Provide the (X, Y) coordinate of the cell's center where the given text is located.  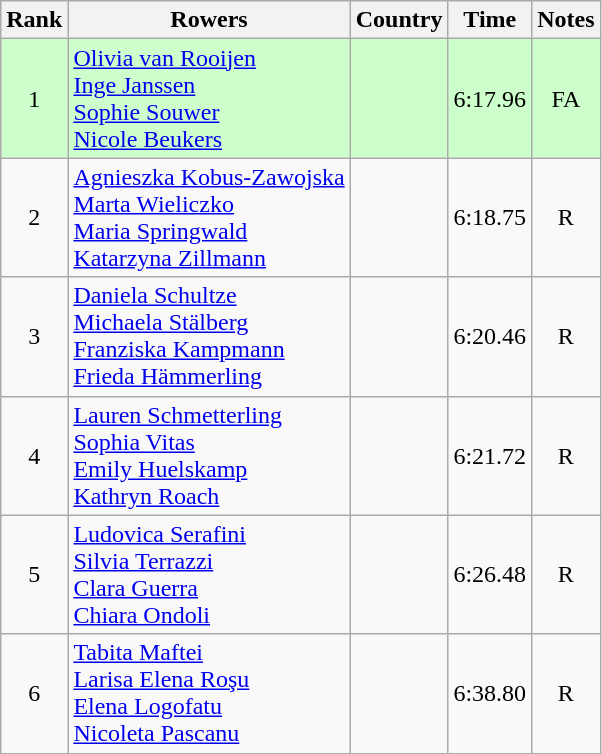
Country (399, 20)
Rowers (209, 20)
Time (490, 20)
6:21.72 (490, 456)
6:26.48 (490, 574)
Notes (566, 20)
Olivia van RooijenInge JanssenSophie SouwerNicole Beukers (209, 98)
Ludovica SerafiniSilvia TerrazziClara GuerraChiara Ondoli (209, 574)
6:20.46 (490, 336)
Tabita MafteiLarisa Elena RoşuElena LogofatuNicoleta Pascanu (209, 694)
4 (34, 456)
6:17.96 (490, 98)
FA (566, 98)
6 (34, 694)
Lauren SchmetterlingSophia VitasEmily HuelskampKathryn Roach (209, 456)
Daniela SchultzeMichaela StälbergFranziska KampmannFrieda Hämmerling (209, 336)
1 (34, 98)
5 (34, 574)
2 (34, 218)
6:18.75 (490, 218)
3 (34, 336)
Rank (34, 20)
6:38.80 (490, 694)
Agnieszka Kobus-ZawojskaMarta WieliczkoMaria SpringwaldKatarzyna Zillmann (209, 218)
